Return (X, Y) of the center of cell containing provided text 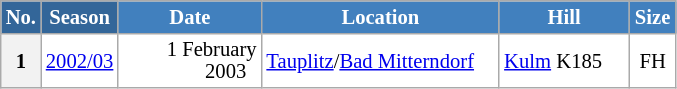
Size (652, 16)
Date (190, 16)
Kulm K185 (564, 60)
2002/03 (80, 60)
No. (21, 16)
FH (652, 60)
Season (80, 16)
1 (21, 60)
Location (380, 16)
1 February 2003 (190, 60)
Tauplitz/Bad Mitterndorf (380, 60)
Hill (564, 16)
